Detect which cell encompasses the target text, then output its [X, Y] center coordinate. 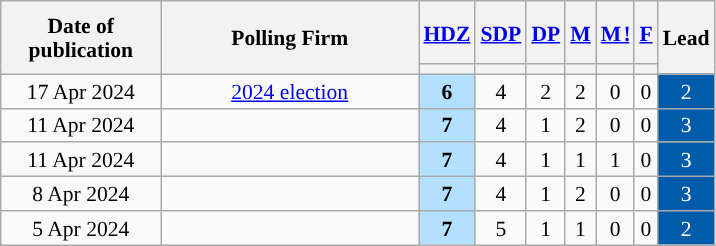
M ! [616, 32]
Date of publication [81, 38]
5 Apr 2024 [81, 228]
5 [500, 228]
8 Apr 2024 [81, 194]
M [580, 32]
2024 election [290, 91]
DP [546, 32]
Lead [686, 38]
6 [446, 91]
17 Apr 2024 [81, 91]
SDP [500, 32]
HDZ [446, 32]
F [646, 32]
Polling Firm [290, 38]
